Determine the (x, y) coordinate at the center of the cell enclosing the given text.  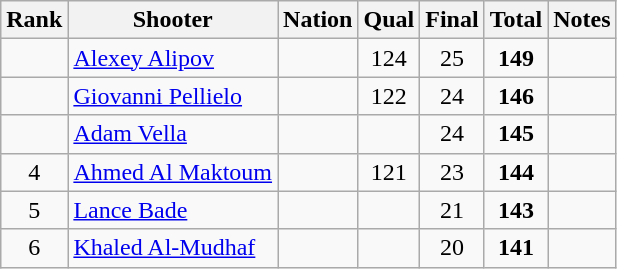
Khaled Al-Mudhaf (173, 248)
122 (389, 96)
Shooter (173, 20)
Giovanni Pellielo (173, 96)
Adam Vella (173, 134)
149 (516, 58)
4 (34, 172)
20 (452, 248)
25 (452, 58)
Alexey Alipov (173, 58)
144 (516, 172)
23 (452, 172)
146 (516, 96)
141 (516, 248)
Total (516, 20)
143 (516, 210)
145 (516, 134)
Ahmed Al Maktoum (173, 172)
21 (452, 210)
5 (34, 210)
Lance Bade (173, 210)
Notes (582, 20)
124 (389, 58)
Nation (318, 20)
Final (452, 20)
6 (34, 248)
Qual (389, 20)
Rank (34, 20)
121 (389, 172)
